Find where the given text appears and provide that cell's center as (x, y) coordinate. 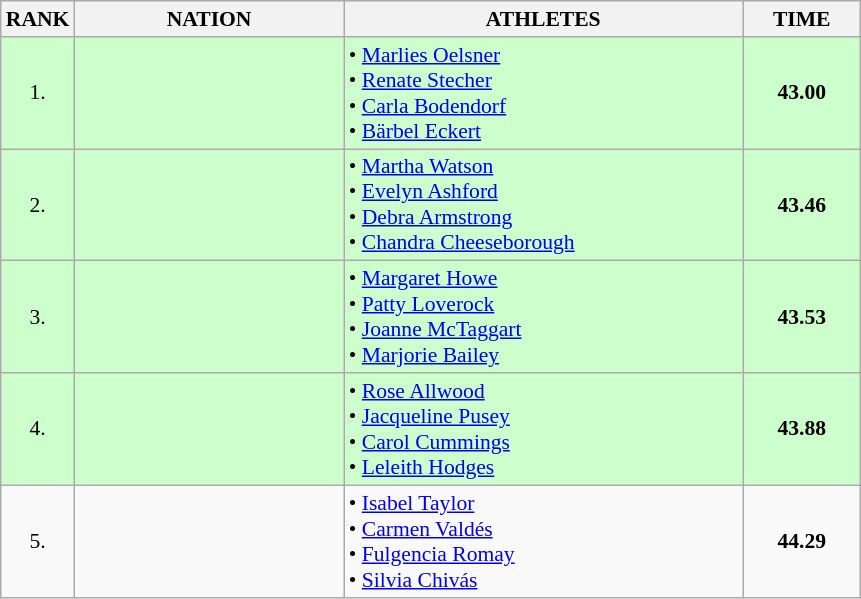
ATHLETES (544, 19)
43.53 (802, 317)
TIME (802, 19)
• Rose Allwood• Jacqueline Pusey• Carol Cummings• Leleith Hodges (544, 429)
NATION (208, 19)
• Isabel Taylor• Carmen Valdés• Fulgencia Romay• Silvia Chivás (544, 541)
1. (38, 93)
• Martha Watson• Evelyn Ashford• Debra Armstrong• Chandra Cheeseborough (544, 205)
43.46 (802, 205)
RANK (38, 19)
44.29 (802, 541)
• Marlies Oelsner• Renate Stecher• Carla Bodendorf• Bärbel Eckert (544, 93)
5. (38, 541)
3. (38, 317)
43.00 (802, 93)
• Margaret Howe• Patty Loverock• Joanne McTaggart• Marjorie Bailey (544, 317)
4. (38, 429)
43.88 (802, 429)
2. (38, 205)
